Identify which cell holds the provided text, then report its (x, y) central coordinate. 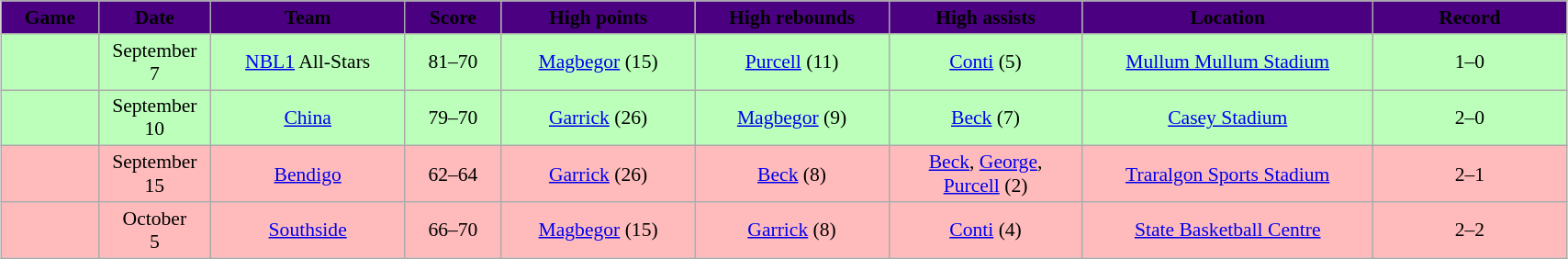
Bendigo (308, 175)
High points (599, 17)
Traralgon Sports Stadium (1227, 175)
Conti (4) (986, 230)
79–70 (454, 118)
September 7 (154, 62)
Casey Stadium (1227, 118)
Record (1469, 17)
2–2 (1469, 230)
September 15 (154, 175)
66–70 (454, 230)
2–1 (1469, 175)
Team (308, 17)
Magbegor (9) (791, 118)
Location (1227, 17)
High rebounds (791, 17)
October 5 (154, 230)
High assists (986, 17)
Southside (308, 230)
Date (154, 17)
2–0 (1469, 118)
China (308, 118)
Beck (8) (791, 175)
Score (454, 17)
Purcell (11) (791, 62)
81–70 (454, 62)
1–0 (1469, 62)
Beck (7) (986, 118)
Beck, George, Purcell (2) (986, 175)
Garrick (8) (791, 230)
Game (50, 17)
Conti (5) (986, 62)
State Basketball Centre (1227, 230)
Mullum Mullum Stadium (1227, 62)
NBL1 All-Stars (308, 62)
September 10 (154, 118)
62–64 (454, 175)
